Return the [X, Y] coordinate for the center point of the cell that contains the specified text.  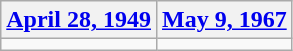
April 28, 1949 [79, 20]
May 9, 1967 [224, 20]
